Pinpoint the cell where the given text exists, returning its [X, Y] midpoint coordinate. 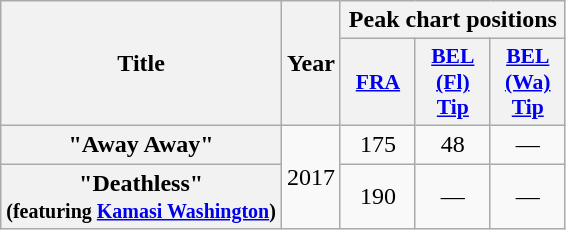
175 [378, 144]
BEL (Fl)Tip [452, 82]
2017 [310, 176]
48 [452, 144]
FRA [378, 82]
Year [310, 64]
"Deathless"(featuring Kamasi Washington) [142, 196]
Title [142, 64]
"Away Away" [142, 144]
190 [378, 196]
Peak chart positions [452, 20]
BEL (Wa)Tip [528, 82]
